Identify which cell holds the provided text, then report its [x, y] central coordinate. 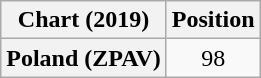
98 [213, 58]
Poland (ZPAV) [84, 58]
Chart (2019) [84, 20]
Position [213, 20]
